Identify which cell holds the provided text, then report its [x, y] central coordinate. 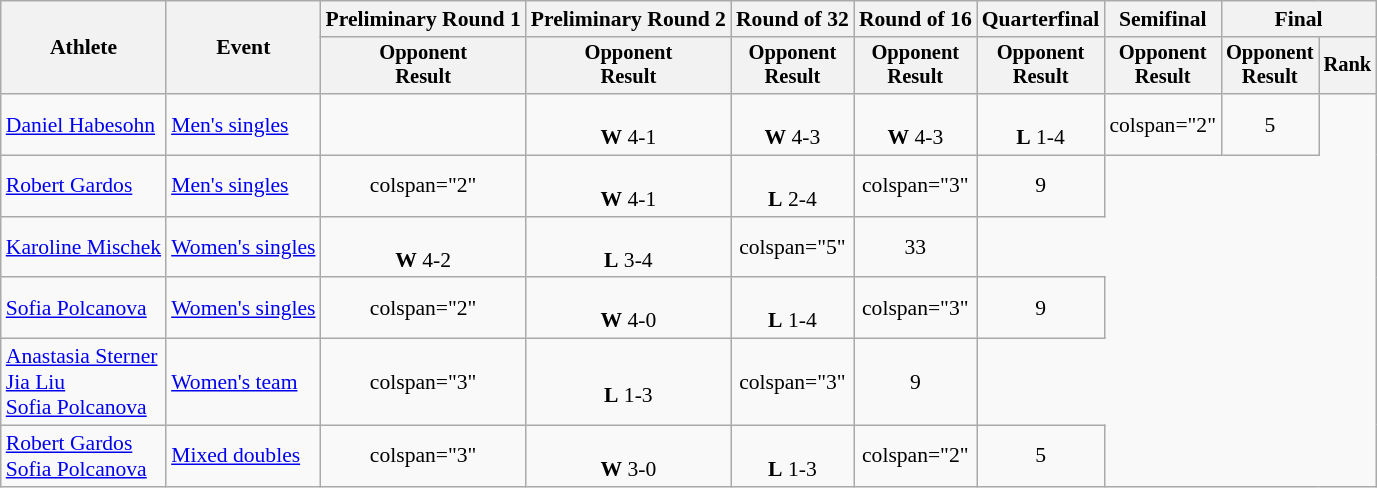
Daniel Habesohn [84, 124]
Quarterfinal [1041, 19]
Karoline Mischek [84, 248]
33 [916, 248]
Preliminary Round 2 [628, 19]
Mixed doubles [243, 456]
W 4-0 [628, 308]
W 3-0 [628, 456]
Women's team [243, 382]
Round of 16 [916, 19]
Anastasia SternerJia LiuSofia Polcanova [84, 382]
Rank [1348, 66]
Robert GardosSofia Polcanova [84, 456]
L 3-4 [628, 248]
Preliminary Round 1 [424, 19]
Event [243, 48]
W 4-2 [424, 248]
Robert Gardos [84, 186]
colspan="5" [792, 248]
Final [1298, 19]
L 2-4 [792, 186]
Round of 32 [792, 19]
Sofia Polcanova [84, 308]
Semifinal [1162, 19]
Athlete [84, 48]
